Pinpoint the cell where the given text exists, returning its (X, Y) midpoint coordinate. 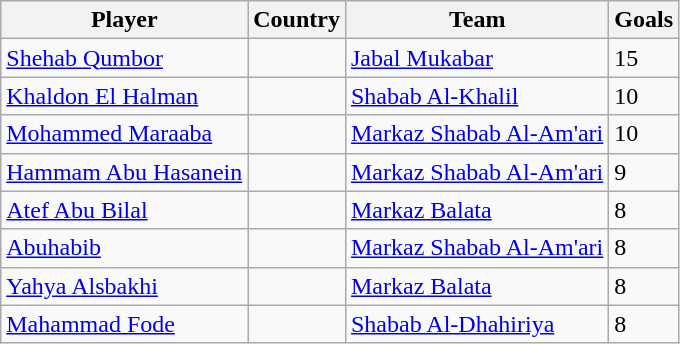
Goals (644, 20)
Mohammed Maraaba (124, 134)
Jabal Mukabar (476, 58)
Shehab Qumbor (124, 58)
Country (297, 20)
9 (644, 172)
Abuhabib (124, 248)
Yahya Alsbakhi (124, 286)
Player (124, 20)
Shabab Al-Dhahiriya (476, 324)
Shabab Al-Khalil (476, 96)
Khaldon El Halman (124, 96)
Team (476, 20)
Atef Abu Bilal (124, 210)
Mahammad Fode (124, 324)
15 (644, 58)
Hammam Abu Hasanein (124, 172)
